Provide the (X, Y) coordinate of the cell's center where the given text is located.  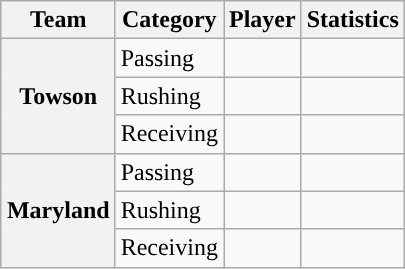
Maryland (58, 210)
Category (169, 20)
Towson (58, 96)
Player (263, 20)
Team (58, 20)
Statistics (352, 20)
